Locate the cell with the specified text and output its [x, y] center coordinate. 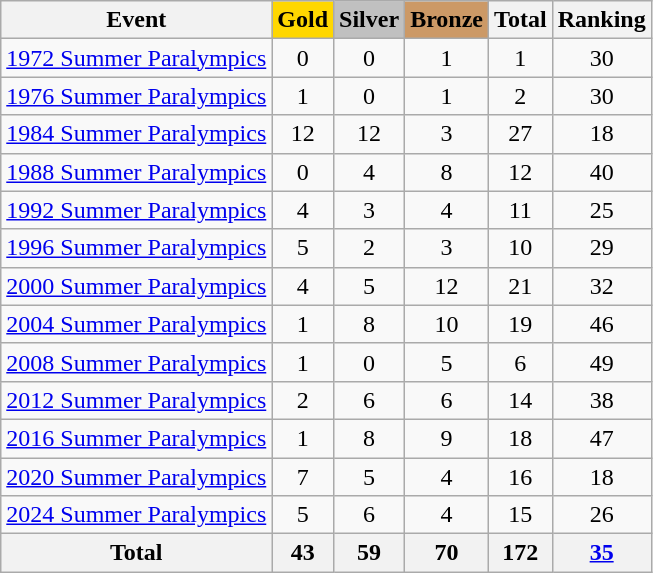
9 [447, 438]
59 [370, 553]
2016 Summer Paralympics [136, 438]
15 [521, 515]
25 [602, 210]
47 [602, 438]
Ranking [602, 20]
19 [521, 324]
2000 Summer Paralympics [136, 286]
1988 Summer Paralympics [136, 172]
49 [602, 362]
2012 Summer Paralympics [136, 400]
11 [521, 210]
1996 Summer Paralympics [136, 248]
21 [521, 286]
Bronze [447, 20]
46 [602, 324]
2004 Summer Paralympics [136, 324]
Silver [370, 20]
172 [521, 553]
70 [447, 553]
27 [521, 134]
Event [136, 20]
32 [602, 286]
Gold [303, 20]
1984 Summer Paralympics [136, 134]
1972 Summer Paralympics [136, 58]
29 [602, 248]
16 [521, 477]
2020 Summer Paralympics [136, 477]
38 [602, 400]
2024 Summer Paralympics [136, 515]
14 [521, 400]
2008 Summer Paralympics [136, 362]
26 [602, 515]
1976 Summer Paralympics [136, 96]
35 [602, 553]
43 [303, 553]
40 [602, 172]
1992 Summer Paralympics [136, 210]
7 [303, 477]
